Capture the cell that displays the provided text and extract its [x, y] central coordinate. 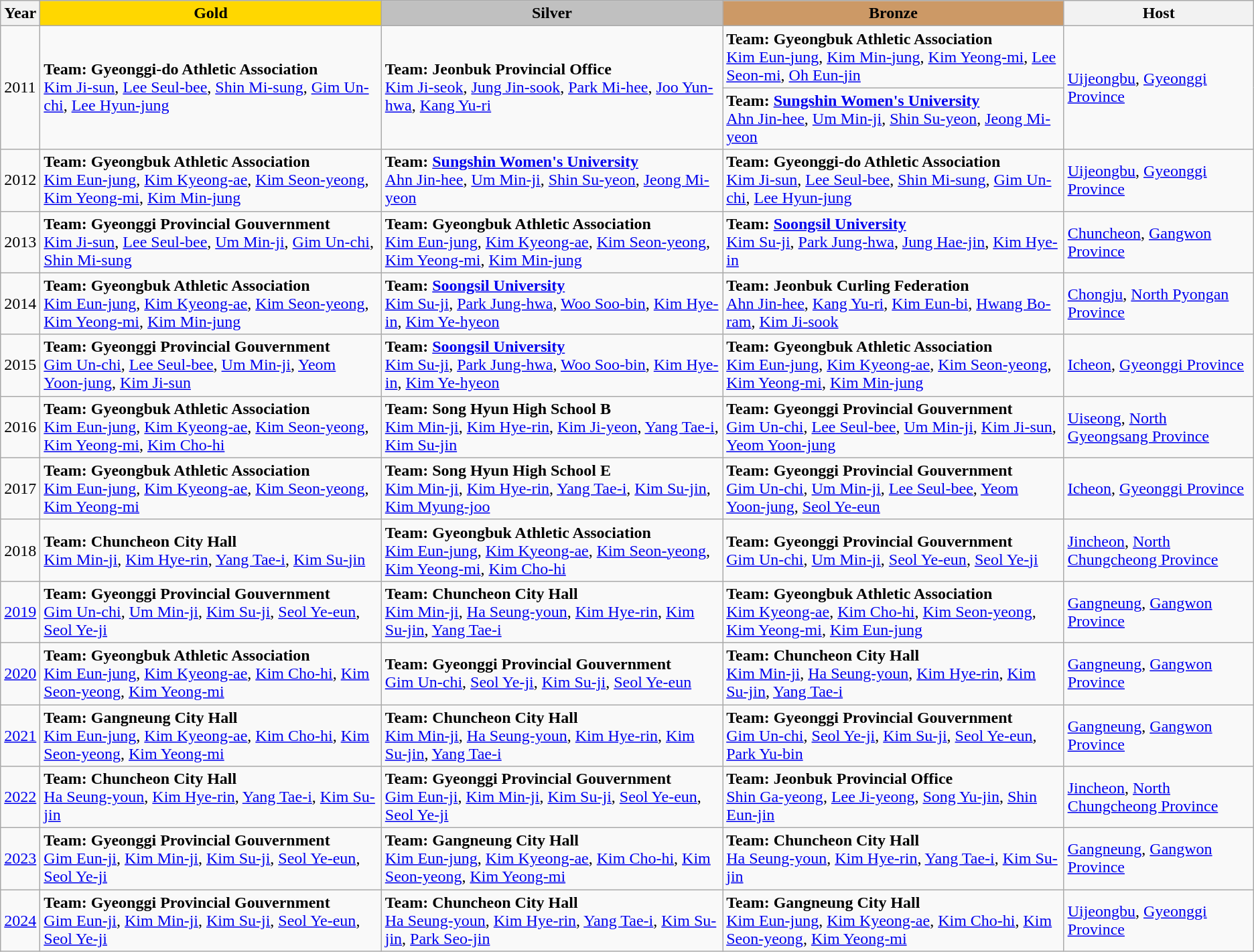
Chuncheon, Gangwon Province [1159, 242]
Year [20, 13]
2016 [20, 427]
2014 [20, 303]
2018 [20, 550]
2021 [20, 736]
Team: Gyeonggi Provincial GouvernmentGim Un-chi, Seol Ye-ji, Kim Su-ji, Seol Ye-eun, Park Yu-bin [894, 736]
2020 [20, 673]
Uiseong, North Gyeongsang Province [1159, 427]
2017 [20, 488]
2024 [20, 921]
Team: Gyeongbuk Athletic AssociationKim Eun-jung, Kim Kyeong-ae, Kim Seon-yeong, Kim Yeong-mi [210, 488]
Team: Soongsil UniversityKim Su-ji, Park Jung-hwa, Jung Hae-jin, Kim Hye-in [894, 242]
2013 [20, 242]
Team: Gyeonggi Provincial GouvernmentGim Un-chi, Um Min-ji, Kim Su-ji, Seol Ye-eun, Seol Ye-ji [210, 612]
Team: Jeonbuk Curling FederationAhn Jin-hee, Kang Yu-ri, Kim Eun-bi, Hwang Bo-ram, Kim Ji-sook [894, 303]
Team: Song Hyun High School BKim Min-ji, Kim Hye-rin, Kim Ji-yeon, Yang Tae-i, Kim Su-jin [552, 427]
Host [1159, 13]
Team: Gyeonggi Provincial GouvernmentKim Ji-sun, Lee Seul-bee, Um Min-ji, Gim Un-chi, Shin Mi-sung [210, 242]
2011 [20, 88]
Team: Chuncheon City HallKim Min-ji, Kim Hye-rin, Yang Tae-i, Kim Su-jin [210, 550]
Team: Jeonbuk Provincial OfficeShin Ga-yeong, Lee Ji-yeong, Song Yu-jin, Shin Eun-jin [894, 797]
Gold [210, 13]
2012 [20, 180]
Bronze [894, 13]
Team: Jeonbuk Provincial OfficeKim Ji-seok, Jung Jin-sook, Park Mi-hee, Joo Yun-hwa, Kang Yu-ri [552, 88]
Team: Song Hyun High School EKim Min-ji, Kim Hye-rin, Yang Tae-i, Kim Su-jin, Kim Myung-joo [552, 488]
Team: Chuncheon City HallHa Seung-youn, Kim Hye-rin, Yang Tae-i, Kim Su-jin, Park Seo-jin [552, 921]
Team: Gyeongbuk Athletic AssociationKim Eun-jung, Kim Kyeong-ae, Kim Cho-hi, Kim Seon-yeong, Kim Yeong-mi [210, 673]
2019 [20, 612]
Team: Gyeongbuk Athletic AssociationKim Eun-jung, Kim Min-jung, Kim Yeong-mi, Lee Seon-mi, Oh Eun-jin [894, 57]
Team: Gyeonggi Provincial GouvernmentGim Un-chi, Lee Seul-bee, Um Min-ji, Yeom Yoon-jung, Kim Ji-sun [210, 365]
Team: Gyeonggi Provincial GouvernmentGim Un-chi, Um Min-ji, Seol Ye-eun, Seol Ye-ji [894, 550]
Team: Gyeonggi Provincial GouvernmentGim Un-chi, Um Min-ji, Lee Seul-bee, Yeom Yoon-jung, Seol Ye-eun [894, 488]
2022 [20, 797]
Chongju, North Pyongan Province [1159, 303]
Silver [552, 13]
Team: Gyeongbuk Athletic AssociationKim Kyeong-ae, Kim Cho-hi, Kim Seon-yeong, Kim Yeong-mi, Kim Eun-jung [894, 612]
Team: Gyeonggi Provincial GouvernmentGim Un-chi, Seol Ye-ji, Kim Su-ji, Seol Ye-eun [552, 673]
2023 [20, 859]
Team: Gyeonggi Provincial GouvernmentGim Un-chi, Lee Seul-bee, Um Min-ji, Kim Ji-sun, Yeom Yoon-jung [894, 427]
2015 [20, 365]
